Output the [X, Y] coordinate of the center of the cell containing the given text.  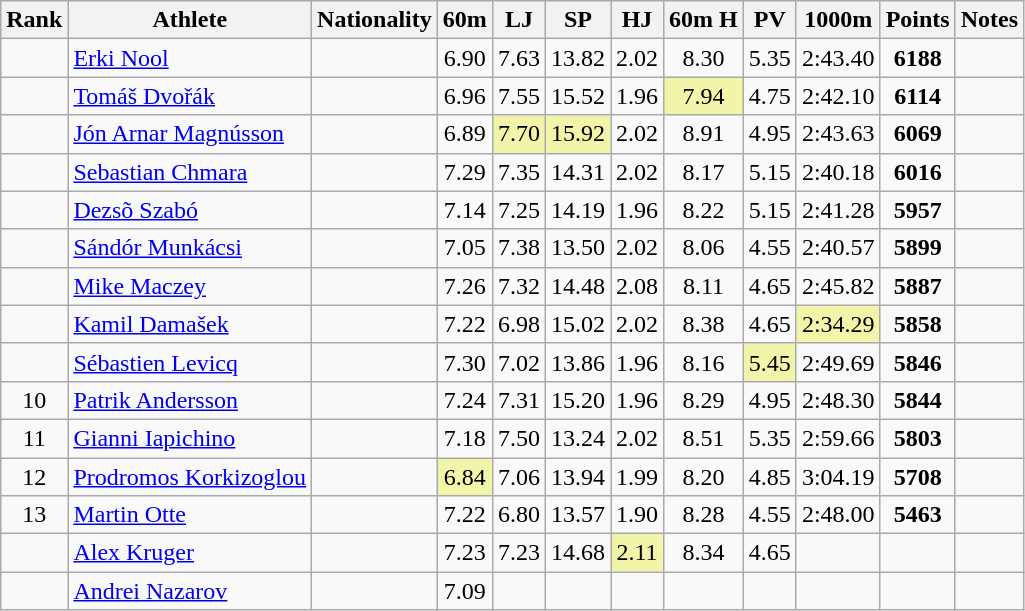
2:48.00 [838, 515]
6188 [918, 58]
2:45.82 [838, 286]
4.85 [770, 477]
3:04.19 [838, 477]
Sándór Munkácsi [190, 248]
8.91 [704, 134]
6.98 [518, 324]
7.06 [518, 477]
15.52 [578, 96]
8.16 [704, 362]
Erki Nool [190, 58]
8.22 [704, 210]
13.24 [578, 438]
1.99 [636, 477]
7.70 [518, 134]
4.75 [770, 96]
15.02 [578, 324]
5858 [918, 324]
5463 [918, 515]
5.45 [770, 362]
8.51 [704, 438]
5708 [918, 477]
Martin Otte [190, 515]
5887 [918, 286]
14.48 [578, 286]
Gianni Iapichino [190, 438]
1000m [838, 20]
HJ [636, 20]
5803 [918, 438]
7.30 [464, 362]
2:41.28 [838, 210]
7.29 [464, 172]
8.29 [704, 400]
Sebastian Chmara [190, 172]
Dezsõ Szabó [190, 210]
13.86 [578, 362]
8.17 [704, 172]
11 [34, 438]
7.50 [518, 438]
Nationality [375, 20]
13.82 [578, 58]
7.24 [464, 400]
14.19 [578, 210]
7.05 [464, 248]
8.30 [704, 58]
Patrik Andersson [190, 400]
5844 [918, 400]
Rank [34, 20]
Sébastien Levicq [190, 362]
2:43.63 [838, 134]
14.31 [578, 172]
7.63 [518, 58]
5957 [918, 210]
1.90 [636, 515]
6114 [918, 96]
Points [918, 20]
14.68 [578, 553]
7.25 [518, 210]
2:43.40 [838, 58]
6016 [918, 172]
7.94 [704, 96]
PV [770, 20]
15.20 [578, 400]
7.09 [464, 591]
2:49.69 [838, 362]
7.26 [464, 286]
2:59.66 [838, 438]
8.38 [704, 324]
2:40.57 [838, 248]
7.38 [518, 248]
13.94 [578, 477]
Athlete [190, 20]
7.14 [464, 210]
13 [34, 515]
8.06 [704, 248]
6.90 [464, 58]
Andrei Nazarov [190, 591]
Kamil Damašek [190, 324]
7.18 [464, 438]
LJ [518, 20]
12 [34, 477]
8.20 [704, 477]
6069 [918, 134]
13.50 [578, 248]
2.08 [636, 286]
60m [464, 20]
7.35 [518, 172]
2:40.18 [838, 172]
15.92 [578, 134]
Jón Arnar Magnússon [190, 134]
10 [34, 400]
7.31 [518, 400]
2:42.10 [838, 96]
5899 [918, 248]
6.80 [518, 515]
Mike Maczey [190, 286]
Tomáš Dvořák [190, 96]
6.89 [464, 134]
2:34.29 [838, 324]
6.84 [464, 477]
13.57 [578, 515]
5846 [918, 362]
Prodromos Korkizoglou [190, 477]
2.11 [636, 553]
2:48.30 [838, 400]
7.02 [518, 362]
8.11 [704, 286]
SP [578, 20]
7.55 [518, 96]
8.28 [704, 515]
Alex Kruger [190, 553]
8.34 [704, 553]
Notes [989, 20]
6.96 [464, 96]
60m H [704, 20]
7.32 [518, 286]
